Extract the [X, Y] coordinate from the center of the cell holding the provided text.  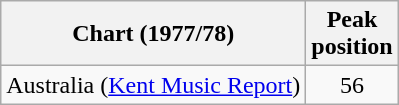
Chart (1977/78) [154, 34]
Australia (Kent Music Report) [154, 85]
56 [352, 85]
Peakposition [352, 34]
